Extract the [X, Y] coordinate from the center of the cell holding the provided text.  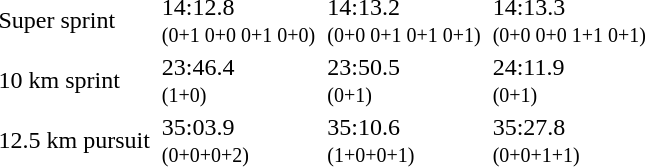
23:46.4(1+0) [238, 80]
23:50.5(0+1) [404, 80]
